Identify which cell holds the provided text, then report its [X, Y] central coordinate. 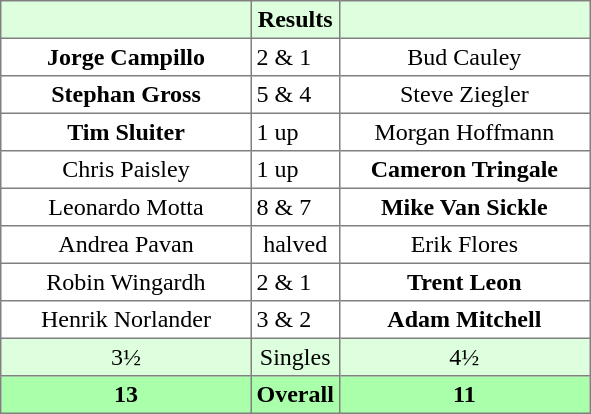
Bud Cauley [464, 57]
8 & 7 [295, 207]
Andrea Pavan [126, 245]
Henrik Norlander [126, 320]
13 [126, 395]
Steve Ziegler [464, 95]
4½ [464, 357]
Erik Flores [464, 245]
5 & 4 [295, 95]
Overall [295, 395]
Stephan Gross [126, 95]
Robin Wingardh [126, 282]
Mike Van Sickle [464, 207]
Singles [295, 357]
Adam Mitchell [464, 320]
11 [464, 395]
Morgan Hoffmann [464, 132]
3½ [126, 357]
Trent Leon [464, 282]
Results [295, 20]
Chris Paisley [126, 170]
halved [295, 245]
3 & 2 [295, 320]
Tim Sluiter [126, 132]
Cameron Tringale [464, 170]
Leonardo Motta [126, 207]
Jorge Campillo [126, 57]
